Provide the (x, y) coordinate of the cell's center where the given text is located.  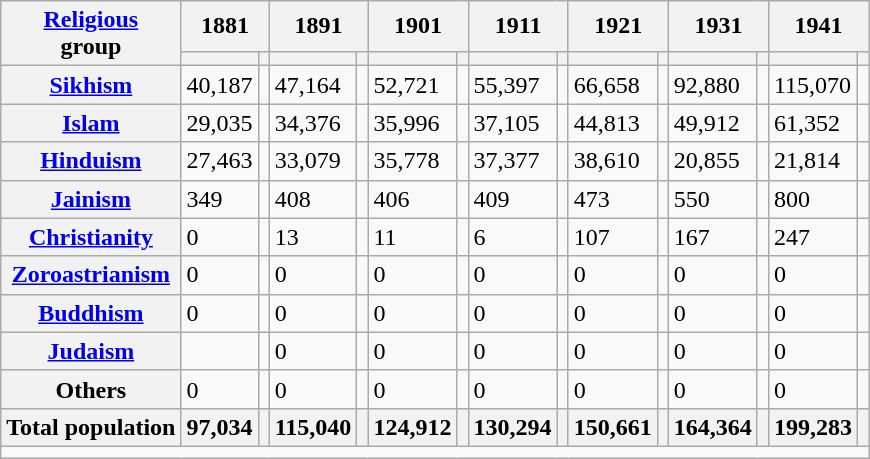
61,352 (812, 123)
Christianity (91, 237)
473 (612, 199)
Hinduism (91, 161)
33,079 (313, 161)
247 (812, 237)
35,996 (412, 123)
408 (313, 199)
Judaism (91, 351)
199,283 (812, 427)
21,814 (812, 161)
44,813 (612, 123)
800 (812, 199)
349 (220, 199)
1891 (318, 26)
66,658 (612, 85)
409 (512, 199)
55,397 (512, 85)
130,294 (512, 427)
124,912 (412, 427)
37,105 (512, 123)
115,040 (313, 427)
1901 (418, 26)
38,610 (612, 161)
406 (412, 199)
1931 (718, 26)
Islam (91, 123)
52,721 (412, 85)
92,880 (712, 85)
Sikhism (91, 85)
1881 (225, 26)
34,376 (313, 123)
107 (612, 237)
47,164 (313, 85)
550 (712, 199)
6 (512, 237)
115,070 (812, 85)
Jainism (91, 199)
35,778 (412, 161)
1921 (618, 26)
Total population (91, 427)
27,463 (220, 161)
97,034 (220, 427)
Buddhism (91, 313)
Religiousgroup (91, 34)
1941 (818, 26)
20,855 (712, 161)
167 (712, 237)
Others (91, 389)
37,377 (512, 161)
29,035 (220, 123)
49,912 (712, 123)
Zoroastrianism (91, 275)
13 (313, 237)
11 (412, 237)
150,661 (612, 427)
164,364 (712, 427)
1911 (518, 26)
40,187 (220, 85)
